Pinpoint the cell where the given text exists, returning its (x, y) midpoint coordinate. 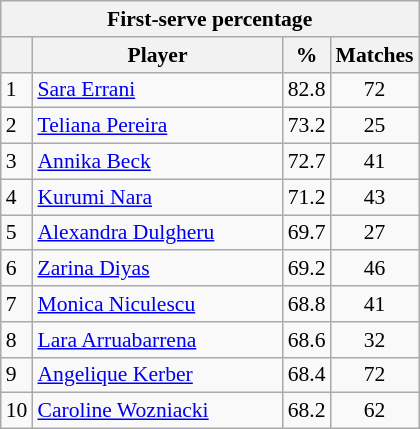
7 (17, 304)
68.2 (307, 411)
Caroline Wozniacki (157, 411)
32 (374, 340)
5 (17, 233)
46 (374, 269)
Zarina Diyas (157, 269)
Kurumi Nara (157, 197)
Player (157, 55)
43 (374, 197)
Monica Niculescu (157, 304)
Angelique Kerber (157, 375)
72.7 (307, 162)
Lara Arruabarrena (157, 340)
Matches (374, 55)
69.2 (307, 269)
4 (17, 197)
25 (374, 126)
27 (374, 233)
68.8 (307, 304)
71.2 (307, 197)
% (307, 55)
68.4 (307, 375)
82.8 (307, 90)
Alexandra Dulgheru (157, 233)
9 (17, 375)
Annika Beck (157, 162)
2 (17, 126)
1 (17, 90)
Teliana Pereira (157, 126)
Sara Errani (157, 90)
10 (17, 411)
73.2 (307, 126)
69.7 (307, 233)
First-serve percentage (210, 19)
8 (17, 340)
6 (17, 269)
3 (17, 162)
62 (374, 411)
68.6 (307, 340)
